Search for the cell housing the specified text and yield its [X, Y] center coordinate. 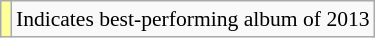
Indicates best-performing album of 2013 [193, 19]
